Scan for the cell matching the given text and deliver its [X, Y] coordinate at center. 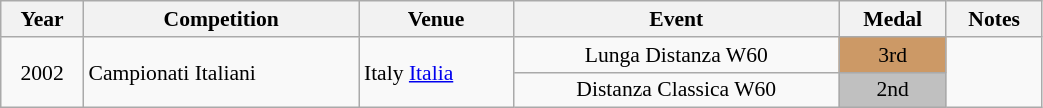
Notes [994, 19]
2nd [892, 90]
Event [676, 19]
Lunga Distanza W60 [676, 55]
Distanza Classica W60 [676, 90]
Medal [892, 19]
Competition [220, 19]
2002 [42, 72]
3rd [892, 55]
Venue [436, 19]
Year [42, 19]
Italy Italia [436, 72]
Campionati Italiani [220, 72]
